Search for the cell housing the specified text and yield its [x, y] center coordinate. 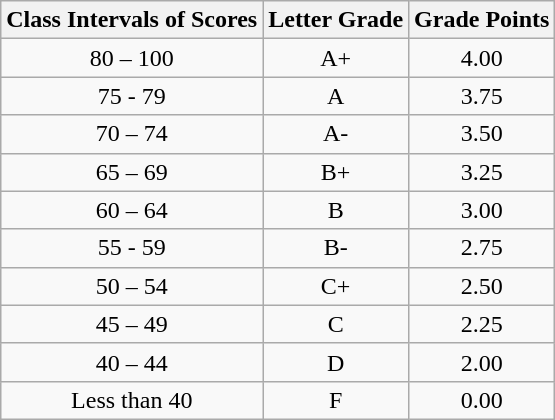
2.50 [482, 286]
Letter Grade [336, 20]
B+ [336, 172]
D [336, 362]
Class Intervals of Scores [132, 20]
0.00 [482, 400]
70 – 74 [132, 134]
2.25 [482, 324]
Less than 40 [132, 400]
Grade Points [482, 20]
55 - 59 [132, 248]
40 – 44 [132, 362]
3.50 [482, 134]
3.25 [482, 172]
50 – 54 [132, 286]
4.00 [482, 58]
B- [336, 248]
2.75 [482, 248]
3.00 [482, 210]
80 – 100 [132, 58]
A- [336, 134]
2.00 [482, 362]
45 – 49 [132, 324]
C+ [336, 286]
B [336, 210]
C [336, 324]
75 - 79 [132, 96]
60 – 64 [132, 210]
F [336, 400]
A+ [336, 58]
65 – 69 [132, 172]
3.75 [482, 96]
A [336, 96]
